From the cell containing the given text, extract its center point as [X, Y] coordinate. 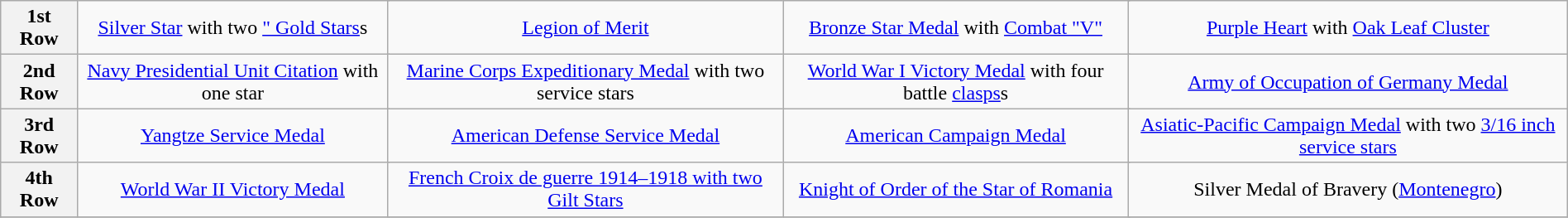
Marine Corps Expeditionary Medal with two service stars [586, 81]
Navy Presidential Unit Citation with one star [233, 81]
Knight of Order of the Star of Romania [956, 189]
American Defense Service Medal [586, 136]
World War II Victory Medal [233, 189]
Yangtze Service Medal [233, 136]
Army of Occupation of Germany Medal [1348, 81]
World War I Victory Medal with four battle claspss [956, 81]
Asiatic-Pacific Campaign Medal with two 3/16 inch service stars [1348, 136]
1st Row [40, 28]
American Campaign Medal [956, 136]
Silver Medal of Bravery (Montenegro) [1348, 189]
Purple Heart with Oak Leaf Cluster [1348, 28]
4th Row [40, 189]
3rd Row [40, 136]
2nd Row [40, 81]
Legion of Merit [586, 28]
Silver Star with two " Gold Starss [233, 28]
Bronze Star Medal with Combat "V" [956, 28]
French Croix de guerre 1914–1918 with two Gilt Stars [586, 189]
